Return the (x, y) coordinate for the center point of the cell that contains the specified text.  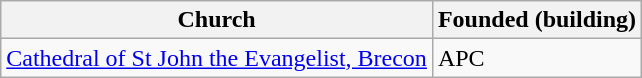
Cathedral of St John the Evangelist, Brecon (217, 58)
APC (536, 58)
Church (217, 20)
Founded (building) (536, 20)
